Determine the [x, y] coordinate at the center of the cell enclosing the given text.  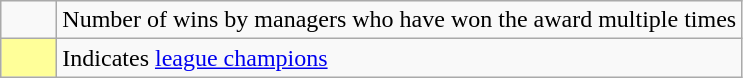
Number of wins by managers who have won the award multiple times [400, 20]
Indicates league champions [400, 58]
